Determine the (X, Y) coordinate at the center of the cell enclosing the given text.  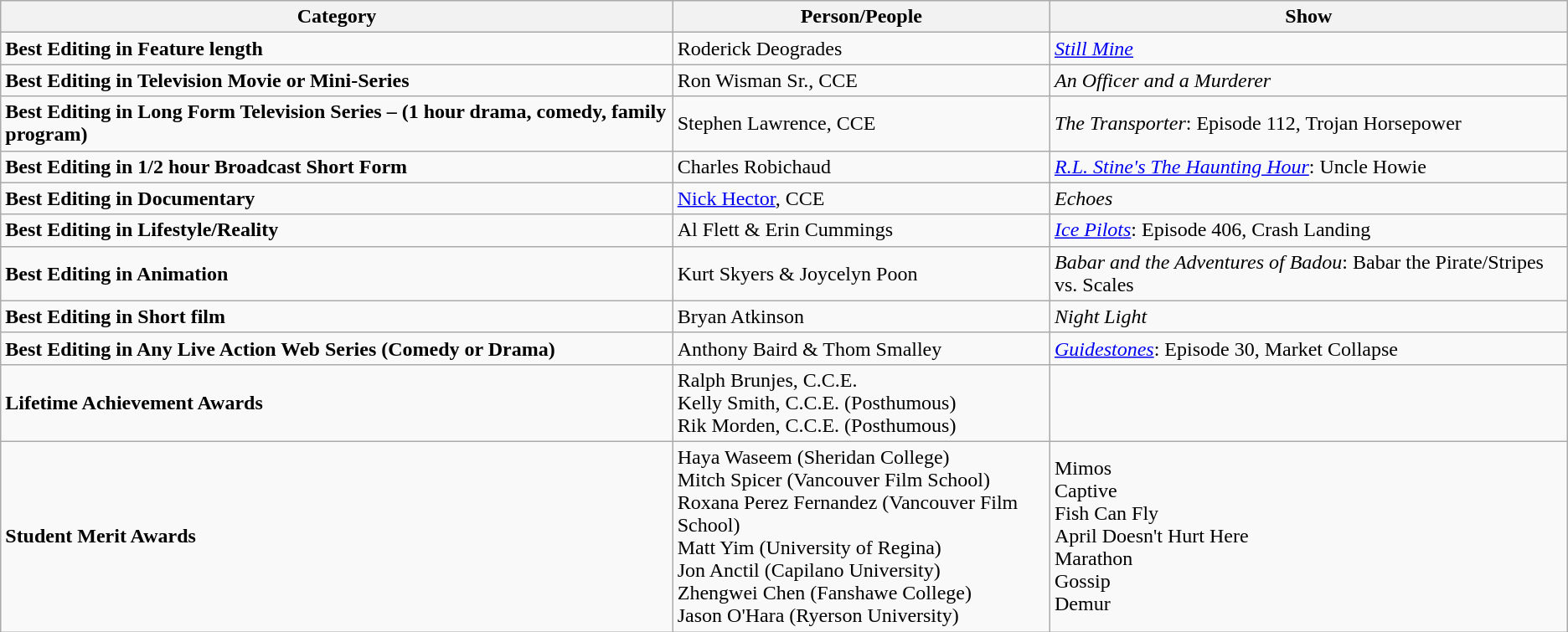
An Officer and a Murderer (1308, 80)
Category (337, 17)
Best Editing in Documentary (337, 198)
Best Editing in Animation (337, 273)
Ralph Brunjes, C.C.E.Kelly Smith, C.C.E. (Posthumous)Rik Morden, C.C.E. (Posthumous) (861, 403)
Ice Pilots: Episode 406, Crash Landing (1308, 230)
Person/People (861, 17)
Show (1308, 17)
MimosCaptiveFish Can FlyApril Doesn't Hurt HereMarathonGossipDemur (1308, 536)
Nick Hector, CCE (861, 198)
Night Light (1308, 316)
R.L. Stine's The Haunting Hour: Uncle Howie (1308, 167)
Al Flett & Erin Cummings (861, 230)
Ron Wisman Sr., CCE (861, 80)
Best Editing in Feature length (337, 49)
Roderick Deogrades (861, 49)
Best Editing in Lifestyle/Reality (337, 230)
Anthony Baird & Thom Smalley (861, 348)
Best Editing in Short film (337, 316)
Best Editing in 1/2 hour Broadcast Short Form (337, 167)
Best Editing in Any Live Action Web Series (Comedy or Drama) (337, 348)
Charles Robichaud (861, 167)
Babar and the Adventures of Badou: Babar the Pirate/Stripes vs. Scales (1308, 273)
Stephen Lawrence, CCE (861, 124)
Still Mine (1308, 49)
Kurt Skyers & Joycelyn Poon (861, 273)
Lifetime Achievement Awards (337, 403)
Echoes (1308, 198)
The Transporter: Episode 112, Trojan Horsepower (1308, 124)
Student Merit Awards (337, 536)
Guidestones: Episode 30, Market Collapse (1308, 348)
Best Editing in Television Movie or Mini-Series (337, 80)
Best Editing in Long Form Television Series – (1 hour drama, comedy, family program) (337, 124)
Bryan Atkinson (861, 316)
